Search for the cell housing the specified text and yield its (x, y) center coordinate. 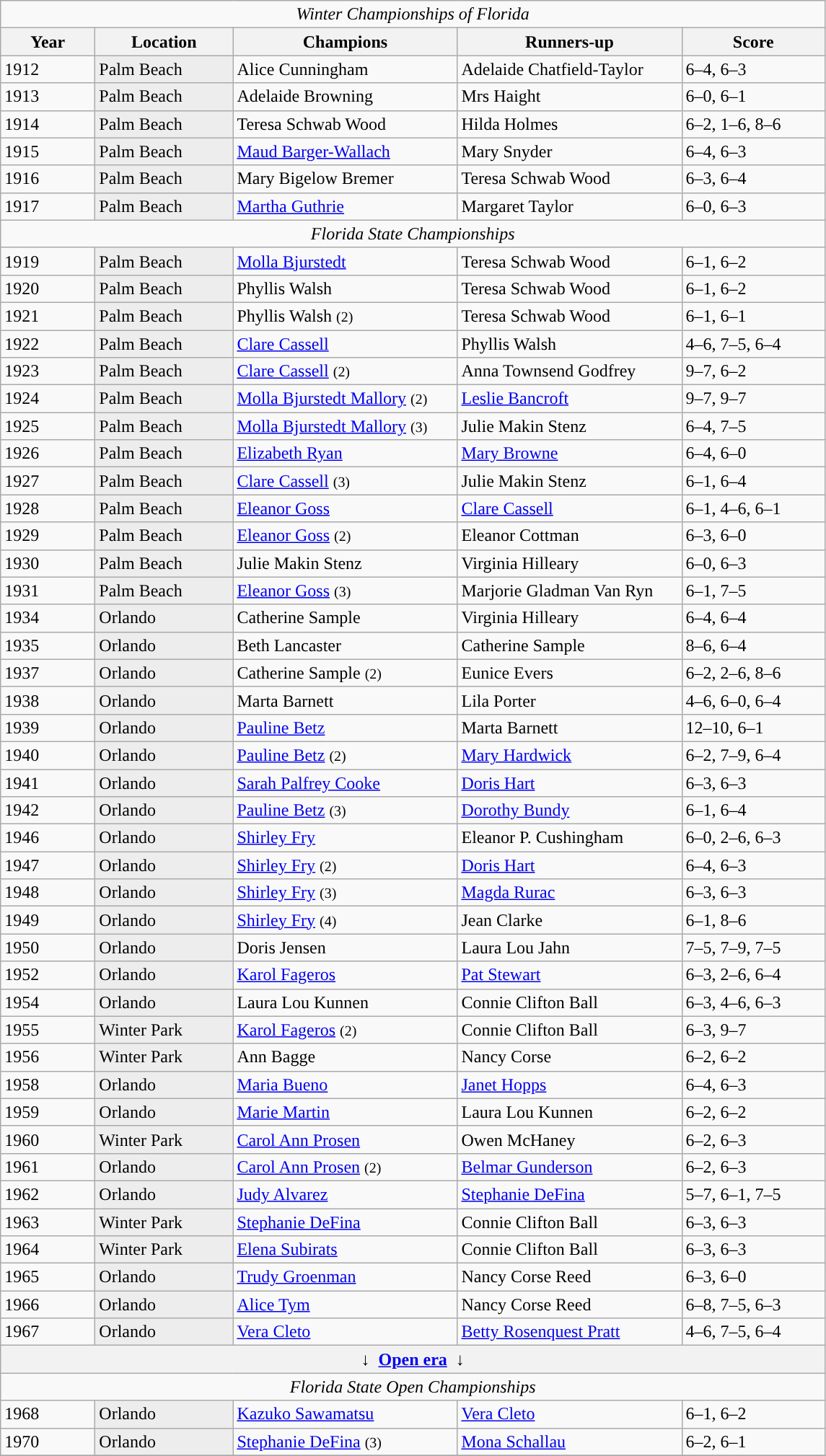
1915 (48, 151)
Maria Bueno (345, 1085)
Ann Bagge (345, 1057)
1955 (48, 1030)
Mary Snyder (570, 151)
6–2, 7–9, 6–4 (753, 755)
1934 (48, 618)
9–7, 6–2 (753, 371)
1938 (48, 700)
1924 (48, 399)
Karol Fageros (2) (345, 1030)
1941 (48, 782)
6–4, 7–5 (753, 426)
Year (48, 42)
Lila Porter (570, 700)
1929 (48, 536)
1967 (48, 1332)
6–2, 6–1 (753, 1442)
Molla Bjurstedt (345, 261)
Shirley Fry (3) (345, 893)
Jean Clarke (570, 920)
Judy Alvarez (345, 1194)
Champions (345, 42)
Alice Cunningham (345, 69)
Elena Subirats (345, 1250)
6–4, 6–4 (753, 618)
Molla Bjurstedt Mallory (2) (345, 399)
Margaret Taylor (570, 206)
Florida State Championships (413, 234)
Mary Hardwick (570, 755)
1919 (48, 261)
Shirley Fry (2) (345, 865)
Beth Lancaster (345, 645)
1968 (48, 1414)
1922 (48, 344)
Molla Bjurstedt Mallory (3) (345, 426)
Eunice Evers (570, 673)
1926 (48, 454)
4–6, 6–0, 6–4 (753, 700)
Florida State Open Championships (413, 1387)
Clare Cassell (3) (345, 481)
Leslie Bancroft (570, 399)
Mona Schallau (570, 1442)
Carol Ann Prosen (345, 1139)
5–7, 6–1, 7–5 (753, 1194)
Marie Martin (345, 1112)
Mary Bigelow Bremer (345, 179)
Maud Barger-Wallach (345, 151)
Score (753, 42)
1956 (48, 1057)
Dorothy Bundy (570, 811)
Pauline Betz (345, 728)
1970 (48, 1442)
6–1, 4–6, 6–1 (753, 508)
Clare Cassell (2) (345, 371)
Betty Rosenquest Pratt (570, 1332)
6–2, 2–6, 8–6 (753, 673)
Elizabeth Ryan (345, 454)
6–8, 7–5, 6–3 (753, 1305)
6–3, 4–6, 6–3 (753, 1002)
9–7, 9–7 (753, 399)
1963 (48, 1222)
Laura Lou Jahn (570, 948)
1940 (48, 755)
1930 (48, 563)
1964 (48, 1250)
Adelaide Chatfield-Taylor (570, 69)
1954 (48, 1002)
Kazuko Sawamatsu (345, 1414)
1949 (48, 920)
1958 (48, 1085)
6–2, 1–6, 8–6 (753, 124)
1927 (48, 481)
Catherine Sample (2) (345, 673)
Eleanor Goss (3) (345, 591)
Belmar Gunderson (570, 1167)
Winter Championships of Florida (413, 14)
1939 (48, 728)
Eleanor Goss (345, 508)
1966 (48, 1305)
6–0, 2–6, 6–3 (753, 838)
1931 (48, 591)
6–3, 9–7 (753, 1030)
Doris Jensen (345, 948)
Pauline Betz (2) (345, 755)
Magda Rurac (570, 893)
Stephanie DeFina (3) (345, 1442)
Martha Guthrie (345, 206)
1942 (48, 811)
1960 (48, 1139)
7–5, 7–9, 7–5 (753, 948)
Nancy Corse (570, 1057)
6–1, 8–6 (753, 920)
6–3, 2–6, 6–4 (753, 975)
Location (164, 42)
Runners-up (570, 42)
Trudy Groenman (345, 1277)
Mary Browne (570, 454)
1937 (48, 673)
6–1, 7–5 (753, 591)
Mrs Haight (570, 97)
8–6, 6–4 (753, 645)
Eleanor Cottman (570, 536)
Eleanor P. Cushingham (570, 838)
6–3, 6–4 (753, 179)
Carol Ann Prosen (2) (345, 1167)
Owen McHaney (570, 1139)
↓ Open era ↓ (413, 1359)
1921 (48, 316)
Adelaide Browning (345, 97)
1962 (48, 1194)
12–10, 6–1 (753, 728)
1935 (48, 645)
Anna Townsend Godfrey (570, 371)
Sarah Palfrey Cooke (345, 782)
Janet Hopps (570, 1085)
1948 (48, 893)
Hilda Holmes (570, 124)
Alice Tym (345, 1305)
6–4, 6–0 (753, 454)
1952 (48, 975)
1912 (48, 69)
1923 (48, 371)
1916 (48, 179)
1947 (48, 865)
1925 (48, 426)
Shirley Fry (4) (345, 920)
6–0, 6–1 (753, 97)
1965 (48, 1277)
1917 (48, 206)
1959 (48, 1112)
Phyllis Walsh (2) (345, 316)
6–1, 6–1 (753, 316)
1928 (48, 508)
1913 (48, 97)
Karol Fageros (345, 975)
Marjorie Gladman Van Ryn (570, 591)
1946 (48, 838)
1914 (48, 124)
1920 (48, 288)
Shirley Fry (345, 838)
1961 (48, 1167)
Eleanor Goss (2) (345, 536)
Pauline Betz (3) (345, 811)
1950 (48, 948)
Pat Stewart (570, 975)
